Return the [x, y] coordinate for the center point of the cell that contains the specified text.  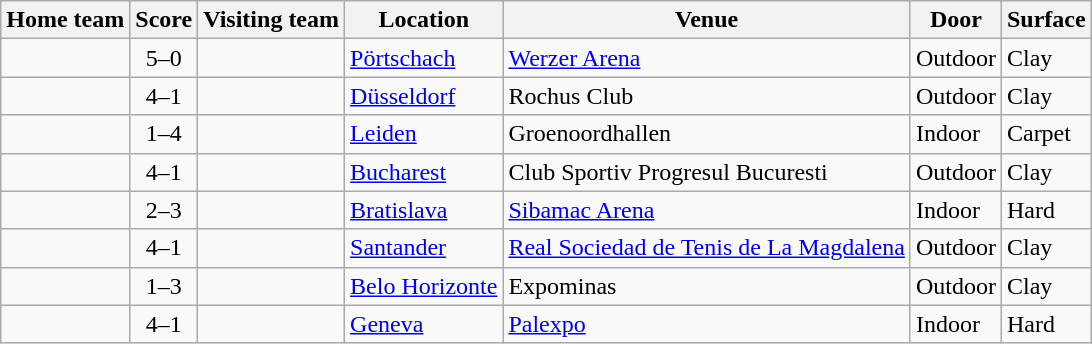
Location [424, 20]
Rochus Club [706, 96]
Expominas [706, 286]
Club Sportiv Progresul Bucuresti [706, 172]
Venue [706, 20]
Geneva [424, 324]
Bratislava [424, 210]
Groenoordhallen [706, 134]
Surface [1046, 20]
Santander [424, 248]
5–0 [164, 58]
Door [956, 20]
2–3 [164, 210]
Düsseldorf [424, 96]
Palexpo [706, 324]
1–4 [164, 134]
Pörtschach [424, 58]
1–3 [164, 286]
Bucharest [424, 172]
Werzer Arena [706, 58]
Leiden [424, 134]
Real Sociedad de Tenis de La Magdalena [706, 248]
Carpet [1046, 134]
Home team [66, 20]
Visiting team [272, 20]
Sibamac Arena [706, 210]
Belo Horizonte [424, 286]
Score [164, 20]
